Provide the [x, y] coordinate of the cell's center where the given text is located.  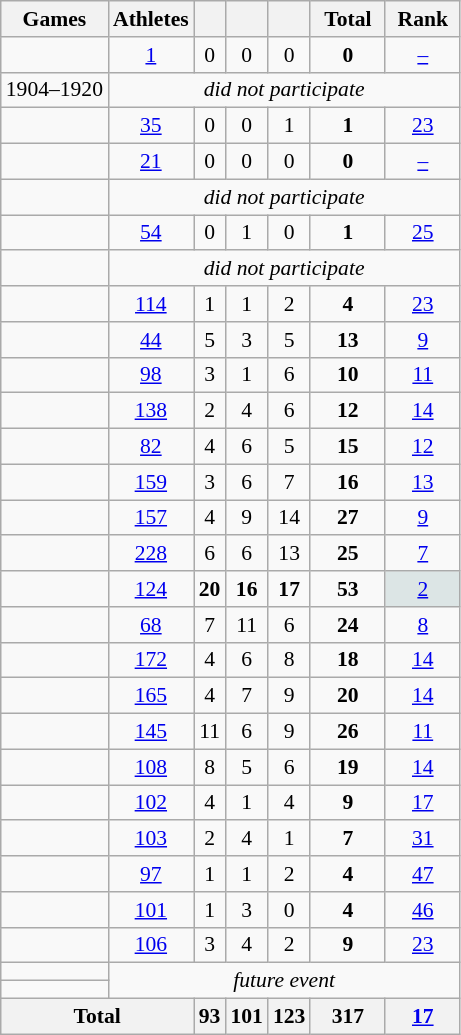
24 [348, 625]
145 [151, 732]
Rank [422, 19]
228 [151, 554]
98 [151, 375]
102 [151, 803]
124 [151, 589]
138 [151, 411]
114 [151, 304]
54 [151, 233]
Athletes [151, 19]
172 [151, 660]
15 [348, 447]
97 [151, 874]
27 [348, 518]
46 [422, 910]
future event [284, 981]
165 [151, 696]
53 [348, 589]
47 [422, 874]
19 [348, 767]
108 [151, 767]
26 [348, 732]
10 [348, 375]
31 [422, 839]
159 [151, 482]
Games [54, 19]
93 [210, 1017]
1904–1920 [54, 90]
44 [151, 340]
35 [151, 126]
106 [151, 945]
21 [151, 162]
123 [290, 1017]
317 [348, 1017]
82 [151, 447]
157 [151, 518]
68 [151, 625]
103 [151, 839]
18 [348, 660]
